Provide the [x, y] coordinate of the cell's center where the given text is located.  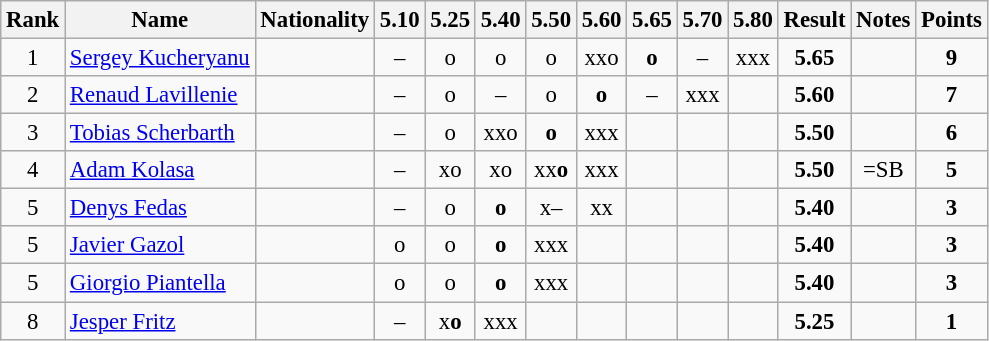
x– [551, 208]
Jesper Fritz [160, 321]
Points [952, 20]
4 [33, 170]
Notes [884, 20]
6 [952, 133]
Giorgio Piantella [160, 283]
5.10 [399, 20]
Renaud Lavillenie [160, 95]
Result [814, 20]
Nationality [314, 20]
Name [160, 20]
Javier Gazol [160, 245]
Rank [33, 20]
Denys Fedas [160, 208]
=SB [884, 170]
Adam Kolasa [160, 170]
7 [952, 95]
5.70 [702, 20]
2 [33, 95]
Tobias Scherbarth [160, 133]
9 [952, 58]
8 [33, 321]
Sergey Kucheryanu [160, 58]
5.80 [753, 20]
xx [601, 208]
